Pinpoint the cell where the given text exists, returning its (X, Y) midpoint coordinate. 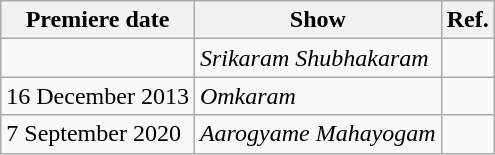
Show (318, 20)
7 September 2020 (98, 134)
Premiere date (98, 20)
Srikaram Shubhakaram (318, 58)
16 December 2013 (98, 96)
Aarogyame Mahayogam (318, 134)
Ref. (468, 20)
Omkaram (318, 96)
